Capture the cell that displays the provided text and extract its (X, Y) central coordinate. 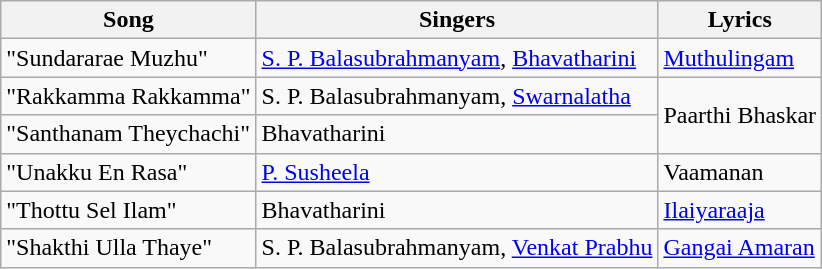
Vaamanan (740, 172)
S. P. Balasubrahmanyam, Swarnalatha (457, 96)
Lyrics (740, 20)
"Santhanam Theychachi" (128, 134)
"Thottu Sel Ilam" (128, 210)
Singers (457, 20)
S. P. Balasubrahmanyam, Bhavatharini (457, 58)
Paarthi Bhaskar (740, 115)
Gangai Amaran (740, 248)
Song (128, 20)
"Rakkamma Rakkamma" (128, 96)
"Unakku En Rasa" (128, 172)
Muthulingam (740, 58)
"Shakthi Ulla Thaye" (128, 248)
P. Susheela (457, 172)
S. P. Balasubrahmanyam, Venkat Prabhu (457, 248)
Ilaiyaraaja (740, 210)
"Sundararae Muzhu" (128, 58)
